Extract the [x, y] coordinate from the center of the cell holding the provided text.  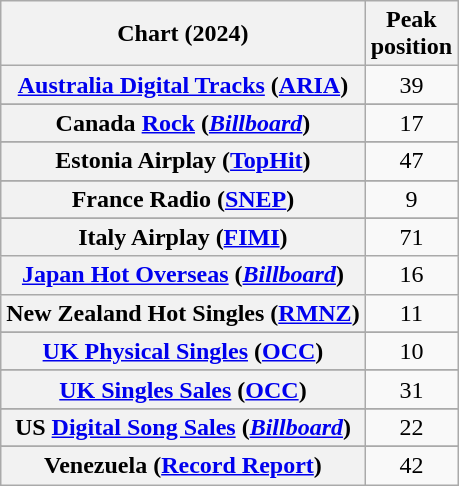
Japan Hot Overseas (Billboard) [183, 275]
39 [411, 85]
9 [411, 199]
17 [411, 123]
UK Physical Singles (OCC) [183, 351]
France Radio (SNEP) [183, 199]
11 [411, 313]
31 [411, 389]
US Digital Song Sales (Billboard) [183, 427]
42 [411, 465]
16 [411, 275]
Peakposition [411, 34]
Venezuela (Record Report) [183, 465]
47 [411, 161]
Estonia Airplay (TopHit) [183, 161]
UK Singles Sales (OCC) [183, 389]
Australia Digital Tracks (ARIA) [183, 85]
10 [411, 351]
Italy Airplay (FIMI) [183, 237]
Canada Rock (Billboard) [183, 123]
Chart (2024) [183, 34]
New Zealand Hot Singles (RMNZ) [183, 313]
22 [411, 427]
71 [411, 237]
